Determine the [x, y] coordinate at the center of the cell enclosing the given text.  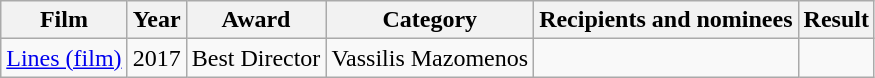
Year [156, 20]
Category [430, 20]
Award [256, 20]
2017 [156, 58]
Vassilis Mazomenos [430, 58]
Recipients and nominees [666, 20]
Best Director [256, 58]
Lines (film) [64, 58]
Film [64, 20]
Result [836, 20]
